Pinpoint the cell where the given text exists, returning its [x, y] midpoint coordinate. 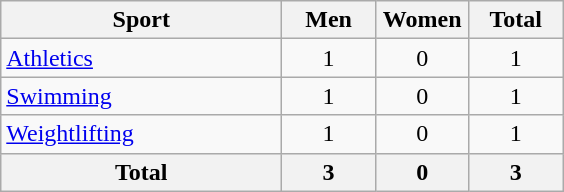
Men [329, 20]
Weightlifting [142, 134]
Women [422, 20]
Sport [142, 20]
Athletics [142, 58]
Swimming [142, 96]
